Search for the cell housing the specified text and yield its [x, y] center coordinate. 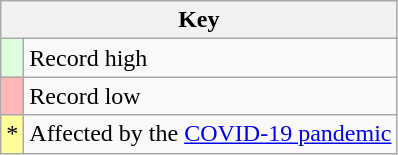
* [12, 134]
Record high [210, 58]
Record low [210, 96]
Key [199, 20]
Affected by the COVID-19 pandemic [210, 134]
